Determine the [X, Y] coordinate at the center of the cell enclosing the given text.  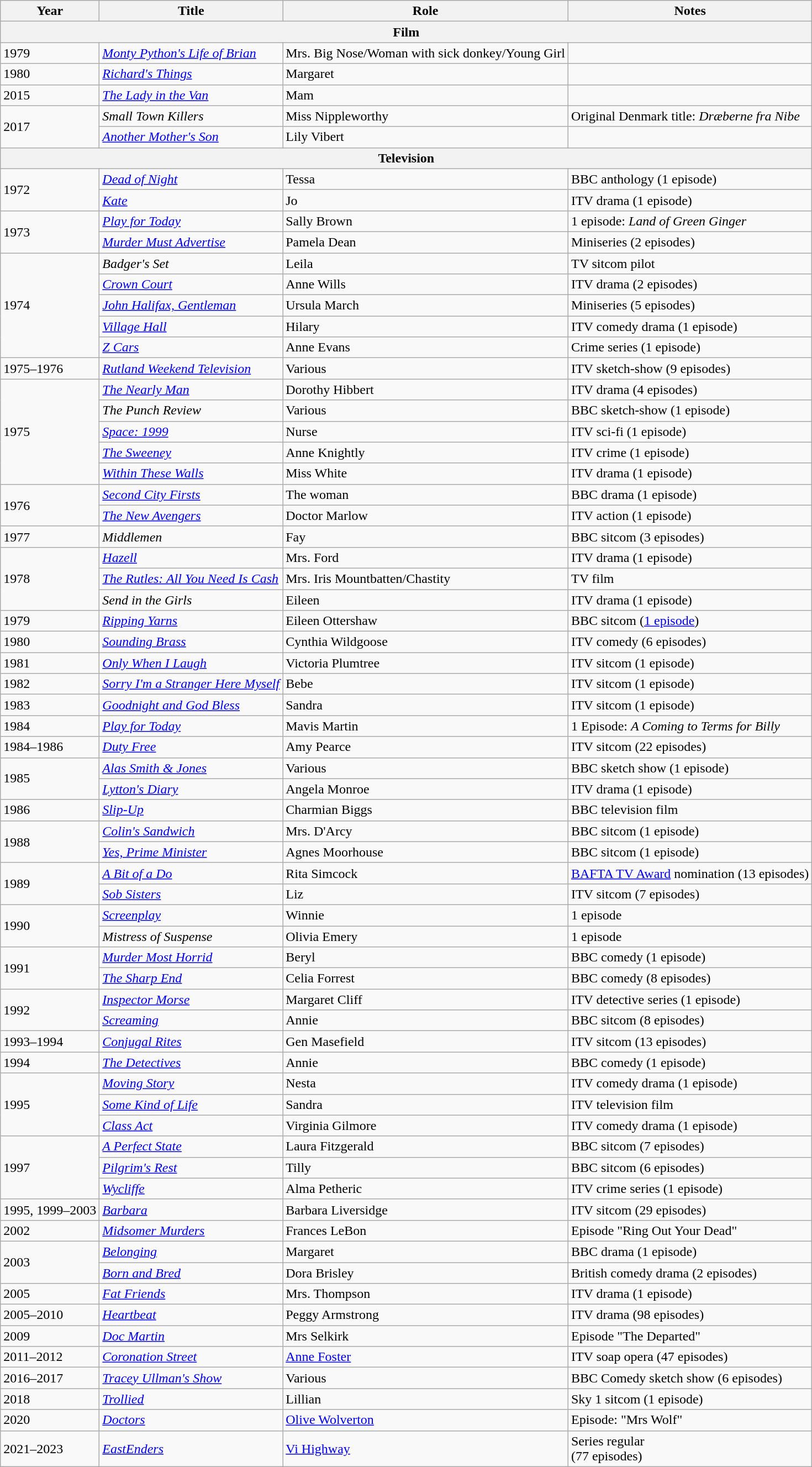
ITV sitcom (13 episodes) [689, 1042]
Lillian [425, 1399]
BBC comedy (8 episodes) [689, 979]
Miniseries (5 episodes) [689, 306]
The Rutles: All You Need Is Cash [191, 579]
1982 [50, 684]
Screaming [191, 1021]
EastEnders [191, 1449]
2011–2012 [50, 1357]
Mrs. Thompson [425, 1294]
Title [191, 11]
Agnes Moorhouse [425, 852]
ITV drama (4 episodes) [689, 390]
John Halifax, Gentleman [191, 306]
Mrs. Big Nose/Woman with sick donkey/Young Girl [425, 53]
1992 [50, 1010]
BBC television film [689, 810]
Jo [425, 200]
Television [407, 158]
1 Episode: A Coming to Terms for Billy [689, 726]
Only When I Laugh [191, 663]
The Punch Review [191, 411]
Beryl [425, 958]
Nesta [425, 1084]
2016–2017 [50, 1378]
ITV drama (2 episodes) [689, 285]
Liz [425, 894]
Mrs Selkirk [425, 1336]
Wycliffe [191, 1189]
Barbara Liversidge [425, 1210]
Colin's Sandwich [191, 831]
Heartbeat [191, 1315]
Film [407, 32]
Murder Must Advertise [191, 242]
Screenplay [191, 915]
Crime series (1 episode) [689, 348]
Z Cars [191, 348]
Badger's Set [191, 264]
Miniseries (2 episodes) [689, 242]
1985 [50, 779]
Episode: "Mrs Wolf" [689, 1420]
1988 [50, 842]
Within These Walls [191, 474]
Doctor Marlow [425, 516]
Another Mother's Son [191, 137]
Sally Brown [425, 221]
Fay [425, 537]
Coronation Street [191, 1357]
2005–2010 [50, 1315]
2021–2023 [50, 1449]
1976 [50, 505]
Series regular(77 episodes) [689, 1449]
2018 [50, 1399]
Notes [689, 11]
ITV sketch-show (9 episodes) [689, 369]
2002 [50, 1231]
Inspector Morse [191, 1000]
Middlemen [191, 537]
1975 [50, 432]
BBC sitcom (3 episodes) [689, 537]
Alas Smith & Jones [191, 768]
ITV crime (1 episode) [689, 453]
Miss White [425, 474]
Doc Martin [191, 1336]
Vi Highway [425, 1449]
1974 [50, 306]
ITV comedy (6 episodes) [689, 642]
Miss Nippleworthy [425, 116]
2015 [50, 95]
BBC Comedy sketch show (6 episodes) [689, 1378]
ITV soap opera (47 episodes) [689, 1357]
Dora Brisley [425, 1273]
1977 [50, 537]
2017 [50, 127]
BBC sitcom (6 episodes) [689, 1168]
1994 [50, 1063]
Born and Bred [191, 1273]
ITV crime series (1 episode) [689, 1189]
Celia Forrest [425, 979]
A Perfect State [191, 1147]
Laura Fitzgerald [425, 1147]
The Nearly Man [191, 390]
Sorry I'm a Stranger Here Myself [191, 684]
Rita Simcock [425, 873]
Mistress of Suspense [191, 937]
BBC sitcom (8 episodes) [689, 1021]
1973 [50, 232]
Angela Monroe [425, 789]
Anne Knightly [425, 453]
Belonging [191, 1252]
Village Hall [191, 327]
Sounding Brass [191, 642]
Leila [425, 264]
Role [425, 11]
Midsomer Murders [191, 1231]
Dead of Night [191, 179]
Hilary [425, 327]
1986 [50, 810]
Trollied [191, 1399]
The Sharp End [191, 979]
Tilly [425, 1168]
1981 [50, 663]
Gen Masefield [425, 1042]
A Bit of a Do [191, 873]
Moving Story [191, 1084]
Kate [191, 200]
Tracey Ullman's Show [191, 1378]
Conjugal Rites [191, 1042]
1984 [50, 726]
Fat Friends [191, 1294]
Monty Python's Life of Brian [191, 53]
Mam [425, 95]
1990 [50, 926]
Slip-Up [191, 810]
Lytton's Diary [191, 789]
ITV sitcom (22 episodes) [689, 747]
The New Avengers [191, 516]
Small Town Killers [191, 116]
Hazell [191, 558]
Cynthia Wildgoose [425, 642]
Episode "The Departed" [689, 1336]
Rutland Weekend Television [191, 369]
Amy Pearce [425, 747]
1989 [50, 884]
ITV sci-fi (1 episode) [689, 432]
Space: 1999 [191, 432]
Episode "Ring Out Your Dead" [689, 1231]
Goodnight and God Bless [191, 705]
Crown Court [191, 285]
Sob Sisters [191, 894]
1972 [50, 190]
ITV detective series (1 episode) [689, 1000]
The Sweeney [191, 453]
Pilgrim's Rest [191, 1168]
Doctors [191, 1420]
Nurse [425, 432]
BBC sketch-show (1 episode) [689, 411]
Original Denmark title: Dræberne fra Nibe [689, 116]
1978 [50, 579]
Mrs. Iris Mountbatten/Chastity [425, 579]
BAFTA TV Award nomination (13 episodes) [689, 873]
Bebe [425, 684]
Victoria Plumtree [425, 663]
1975–1976 [50, 369]
ITV sitcom (29 episodes) [689, 1210]
Peggy Armstrong [425, 1315]
Richard's Things [191, 74]
Duty Free [191, 747]
Olivia Emery [425, 937]
1997 [50, 1168]
Sky 1 sitcom (1 episode) [689, 1399]
Lily Vibert [425, 137]
2020 [50, 1420]
Pamela Dean [425, 242]
Yes, Prime Minister [191, 852]
Olive Wolverton [425, 1420]
ITV television film [689, 1105]
ITV drama (98 episodes) [689, 1315]
BBC sitcom (7 episodes) [689, 1147]
2009 [50, 1336]
ITV action (1 episode) [689, 516]
Anne Wills [425, 285]
Ursula March [425, 306]
Year [50, 11]
Dorothy Hibbert [425, 390]
Anne Evans [425, 348]
1991 [50, 968]
Virginia Gilmore [425, 1126]
1983 [50, 705]
Some Kind of Life [191, 1105]
Charmian Biggs [425, 810]
Winnie [425, 915]
Tessa [425, 179]
Mavis Martin [425, 726]
2003 [50, 1262]
Alma Petheric [425, 1189]
Eileen Ottershaw [425, 621]
Margaret Cliff [425, 1000]
Mrs. Ford [425, 558]
Murder Most Horrid [191, 958]
Anne Foster [425, 1357]
Class Act [191, 1126]
Send in the Girls [191, 600]
The Detectives [191, 1063]
British comedy drama (2 episodes) [689, 1273]
1993–1994 [50, 1042]
BBC sketch show (1 episode) [689, 768]
2005 [50, 1294]
ITV sitcom (7 episodes) [689, 894]
TV film [689, 579]
1 episode: Land of Green Ginger [689, 221]
TV sitcom pilot [689, 264]
1995, 1999–2003 [50, 1210]
The woman [425, 495]
Frances LeBon [425, 1231]
Ripping Yarns [191, 621]
BBC anthology (1 episode) [689, 179]
The Lady in the Van [191, 95]
1995 [50, 1105]
Barbara [191, 1210]
Mrs. D'Arcy [425, 831]
1984–1986 [50, 747]
Eileen [425, 600]
Second City Firsts [191, 495]
